For the text-containing cell, return its midpoint in (X, Y) coordinate format. 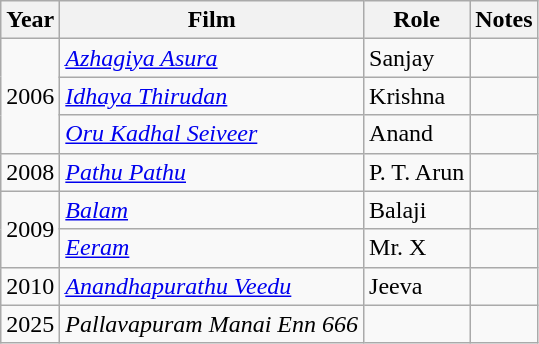
Balaji (417, 210)
P. T. Arun (417, 172)
Eeram (212, 248)
Azhagiya Asura (212, 58)
Krishna (417, 96)
Idhaya Thirudan (212, 96)
Oru Kadhal Seiveer (212, 134)
Notes (504, 20)
Jeeva (417, 286)
2006 (30, 96)
Film (212, 20)
Role (417, 20)
2025 (30, 324)
Mr. X (417, 248)
2008 (30, 172)
Year (30, 20)
2010 (30, 286)
Balam (212, 210)
Pathu Pathu (212, 172)
2009 (30, 229)
Sanjay (417, 58)
Anand (417, 134)
Pallavapuram Manai Enn 666 (212, 324)
Anandhapurathu Veedu (212, 286)
